Capture the cell that displays the provided text and extract its (x, y) central coordinate. 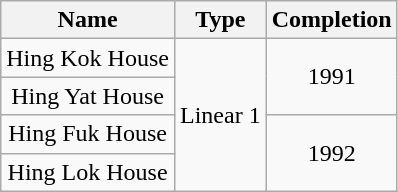
Type (220, 20)
Name (88, 20)
1992 (332, 153)
1991 (332, 77)
Hing Fuk House (88, 134)
Hing Lok House (88, 172)
Hing Yat House (88, 96)
Hing Kok House (88, 58)
Completion (332, 20)
Linear 1 (220, 115)
